Scan for the cell matching the given text and deliver its (X, Y) coordinate at center. 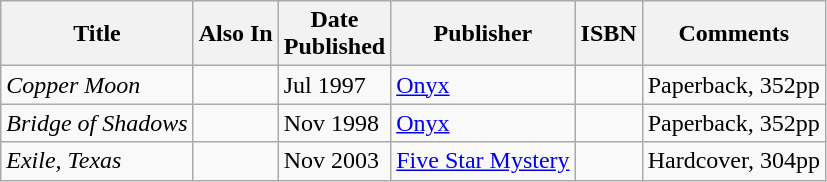
Comments (734, 34)
Nov 1998 (334, 123)
DatePublished (334, 34)
Jul 1997 (334, 85)
Title (97, 34)
Publisher (483, 34)
Also In (236, 34)
Bridge of Shadows (97, 123)
Five Star Mystery (483, 161)
ISBN (608, 34)
Exile, Texas (97, 161)
Hardcover, 304pp (734, 161)
Nov 2003 (334, 161)
Copper Moon (97, 85)
